Find where the given text appears and provide that cell's center as [x, y] coordinate. 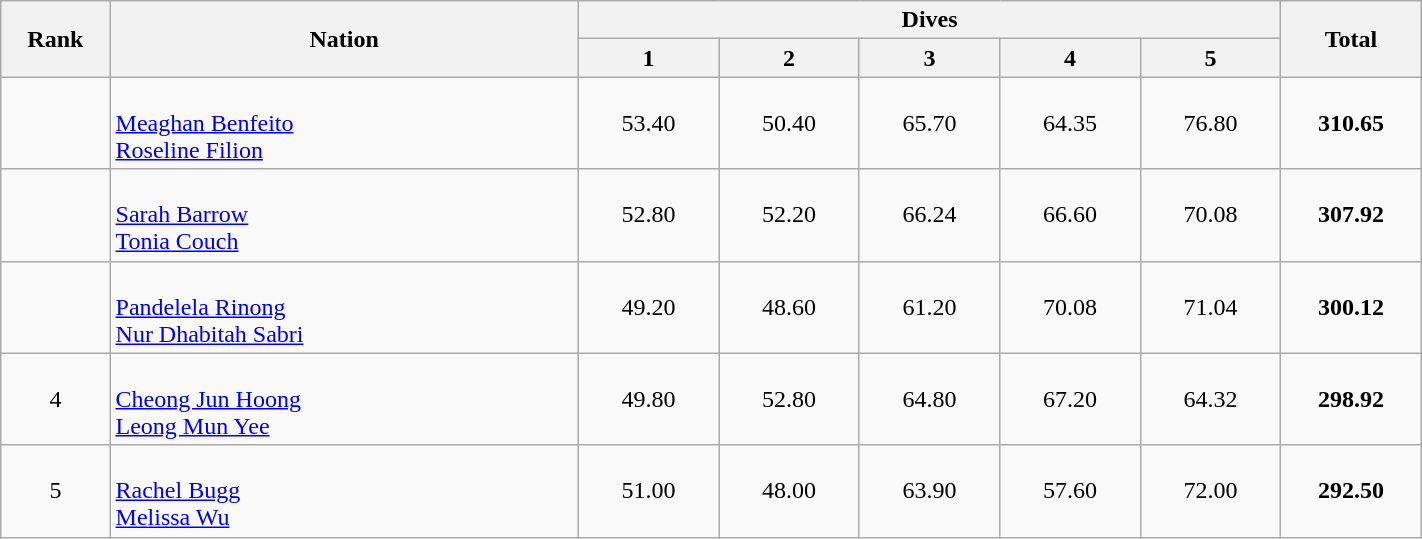
300.12 [1351, 307]
49.80 [648, 399]
63.90 [929, 491]
66.24 [929, 215]
Sarah BarrowTonia Couch [344, 215]
48.00 [789, 491]
64.32 [1210, 399]
61.20 [929, 307]
51.00 [648, 491]
71.04 [1210, 307]
64.80 [929, 399]
72.00 [1210, 491]
67.20 [1070, 399]
1 [648, 58]
66.60 [1070, 215]
53.40 [648, 123]
Cheong Jun HoongLeong Mun Yee [344, 399]
65.70 [929, 123]
298.92 [1351, 399]
49.20 [648, 307]
50.40 [789, 123]
Total [1351, 39]
52.20 [789, 215]
310.65 [1351, 123]
307.92 [1351, 215]
292.50 [1351, 491]
57.60 [1070, 491]
Rachel BuggMelissa Wu [344, 491]
Dives [929, 20]
3 [929, 58]
76.80 [1210, 123]
64.35 [1070, 123]
Meaghan BenfeitoRoseline Filion [344, 123]
Pandelela RinongNur Dhabitah Sabri [344, 307]
Nation [344, 39]
2 [789, 58]
Rank [56, 39]
48.60 [789, 307]
